Search for the cell housing the specified text and yield its [X, Y] center coordinate. 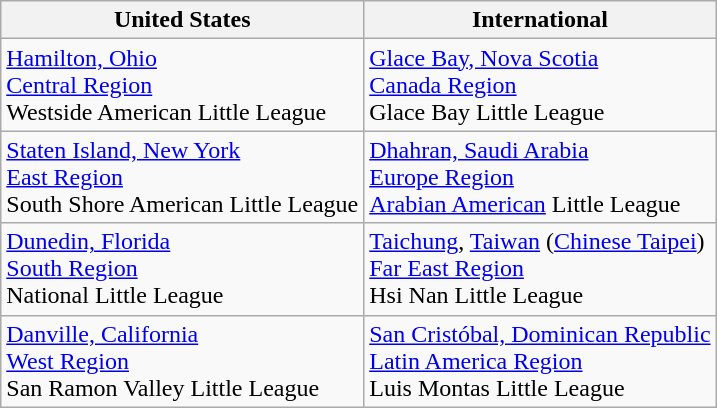
Staten Island, New YorkEast RegionSouth Shore American Little League [182, 177]
Glace Bay, Nova Scotia Canada RegionGlace Bay Little League [540, 85]
Dunedin, FloridaSouth RegionNational Little League [182, 269]
Dhahran, Saudi ArabiaEurope RegionArabian American Little League [540, 177]
Danville, CaliforniaWest RegionSan Ramon Valley Little League [182, 361]
International [540, 20]
United States [182, 20]
Taichung, Taiwan (Chinese Taipei)Far East RegionHsi Nan Little League [540, 269]
Hamilton, OhioCentral RegionWestside American Little League [182, 85]
San Cristóbal, Dominican RepublicLatin America RegionLuis Montas Little League [540, 361]
